Identify which cell holds the provided text, then report its (X, Y) central coordinate. 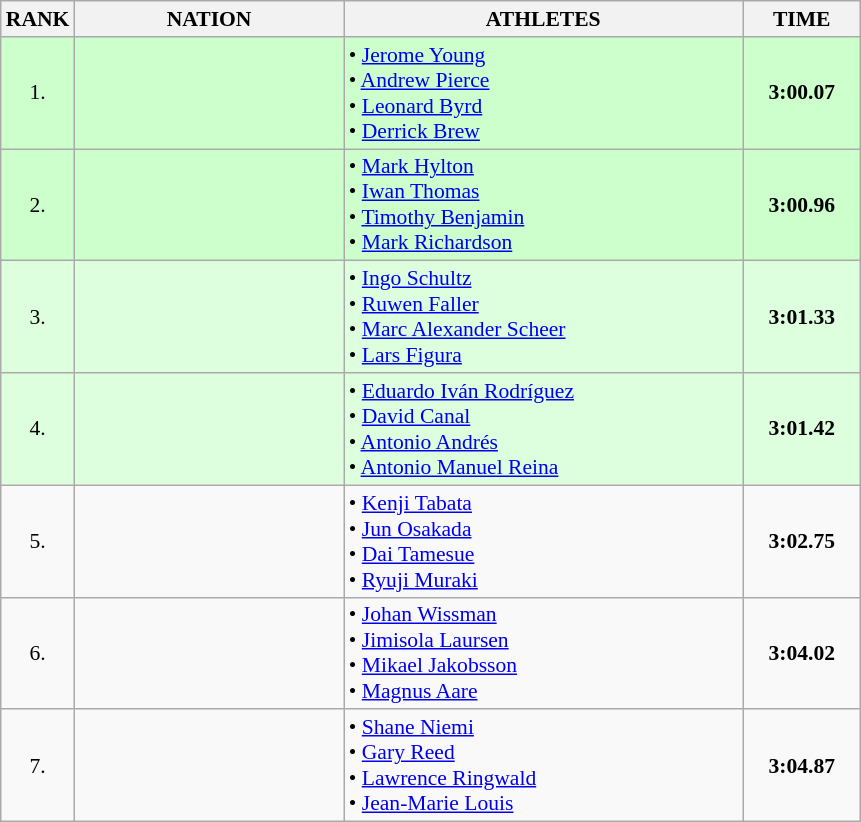
5. (38, 541)
• Kenji Tabata• Jun Osakada• Dai Tamesue• Ryuji Muraki (544, 541)
ATHLETES (544, 19)
1. (38, 93)
NATION (208, 19)
3:01.33 (802, 317)
TIME (802, 19)
RANK (38, 19)
3. (38, 317)
2. (38, 205)
3:00.07 (802, 93)
3:04.02 (802, 653)
6. (38, 653)
3:00.96 (802, 205)
• Johan Wissman• Jimisola Laursen• Mikael Jakobsson• Magnus Aare (544, 653)
3:02.75 (802, 541)
• Eduardo Iván Rodríguez• David Canal• Antonio Andrés• Antonio Manuel Reina (544, 429)
• Jerome Young• Andrew Pierce• Leonard Byrd• Derrick Brew (544, 93)
3:01.42 (802, 429)
• Mark Hylton• Iwan Thomas• Timothy Benjamin• Mark Richardson (544, 205)
• Shane Niemi• Gary Reed• Lawrence Ringwald• Jean-Marie Louis (544, 766)
3:04.87 (802, 766)
• Ingo Schultz• Ruwen Faller• Marc Alexander Scheer• Lars Figura (544, 317)
7. (38, 766)
4. (38, 429)
